Search for the cell housing the specified text and yield its [x, y] center coordinate. 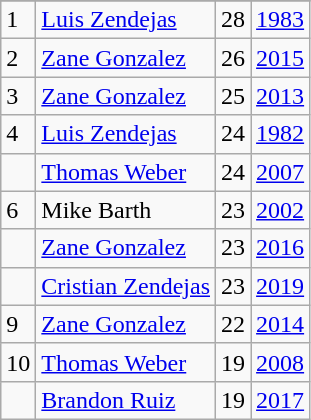
1 [18, 20]
2019 [280, 286]
28 [234, 20]
1983 [280, 20]
2013 [280, 96]
9 [18, 324]
6 [18, 210]
2016 [280, 248]
Mike Barth [126, 210]
2015 [280, 58]
2017 [280, 400]
2014 [280, 324]
25 [234, 96]
26 [234, 58]
3 [18, 96]
2 [18, 58]
10 [18, 362]
4 [18, 134]
22 [234, 324]
2007 [280, 172]
1982 [280, 134]
2008 [280, 362]
Brandon Ruiz [126, 400]
Cristian Zendejas [126, 286]
2002 [280, 210]
